Return the (X, Y) coordinate for the center point of the cell that contains the specified text.  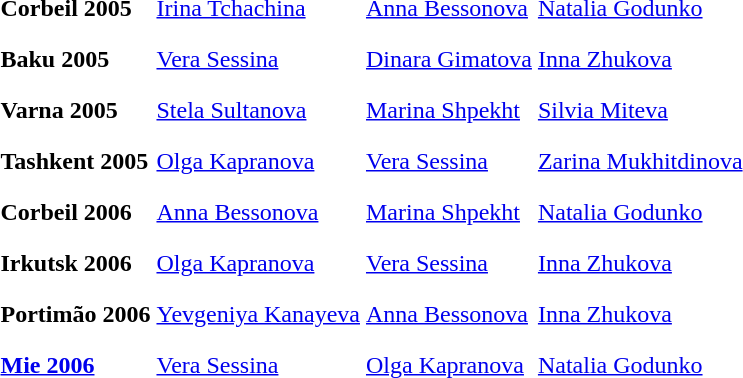
Yevgeniya Kanayeva (258, 314)
Stela Sultanova (258, 110)
Dinara Gimatova (448, 59)
